Determine the [X, Y] coordinate at the center of the cell enclosing the given text.  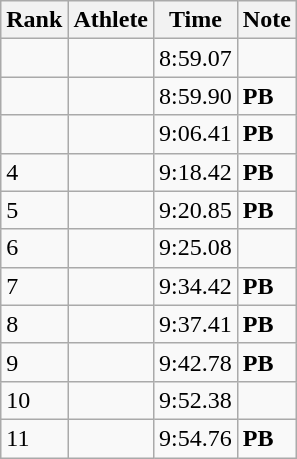
9:52.38 [196, 400]
Athlete [111, 20]
9:54.76 [196, 438]
9:34.42 [196, 286]
8:59.90 [196, 96]
9:42.78 [196, 362]
Rank [34, 20]
4 [34, 172]
9:06.41 [196, 134]
7 [34, 286]
9:25.08 [196, 248]
9:20.85 [196, 210]
6 [34, 248]
8 [34, 324]
5 [34, 210]
9 [34, 362]
8:59.07 [196, 58]
11 [34, 438]
9:18.42 [196, 172]
9:37.41 [196, 324]
Note [266, 20]
Time [196, 20]
10 [34, 400]
